Provide the [x, y] coordinate of the cell's center where the given text is located.  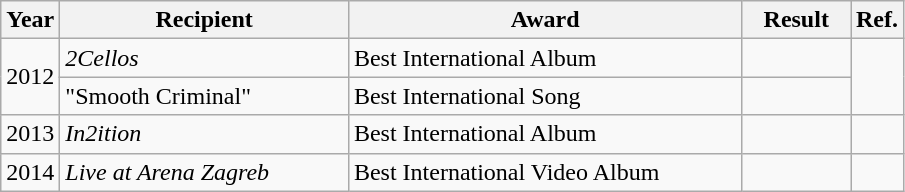
Ref. [876, 20]
2Cellos [204, 58]
2013 [30, 134]
Result [796, 20]
2012 [30, 77]
Best International Song [545, 96]
In2ition [204, 134]
Best International Video Album [545, 172]
Recipient [204, 20]
2014 [30, 172]
"Smooth Criminal" [204, 96]
Live at Arena Zagreb [204, 172]
Award [545, 20]
Year [30, 20]
